Return the [x, y] coordinate for the center point of the cell that contains the specified text.  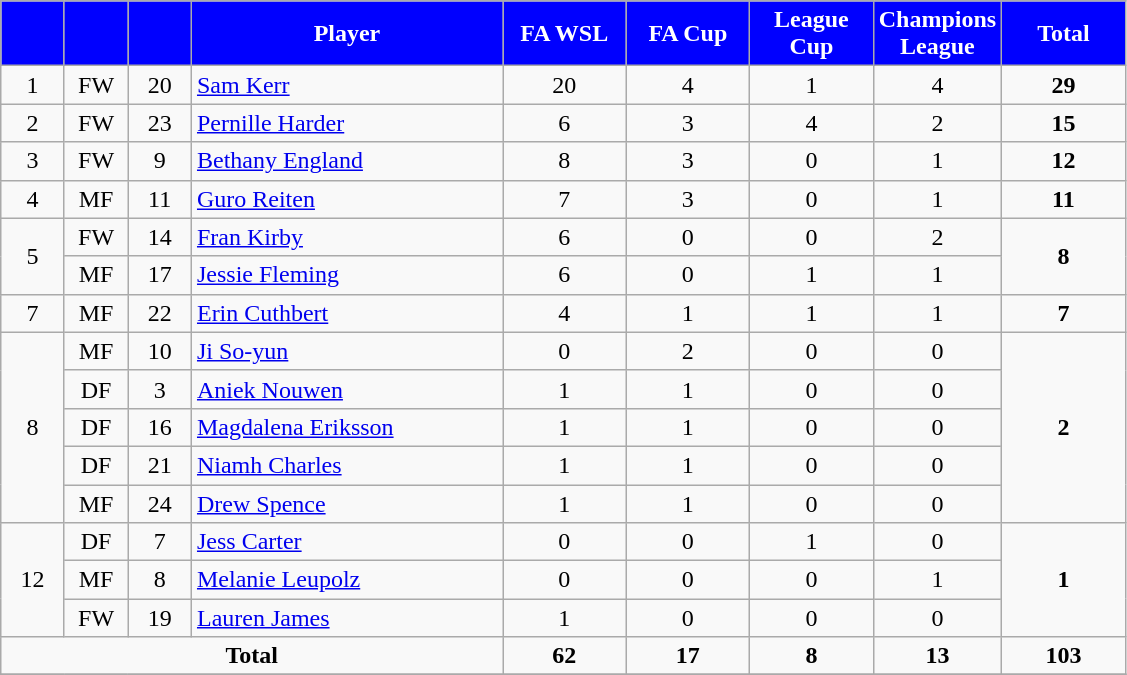
Niamh Charles [346, 465]
Player [346, 34]
Champions League [937, 34]
Magdalena Eriksson [346, 427]
Lauren James [346, 618]
FA WSL [564, 34]
5 [33, 256]
Erin Cuthbert [346, 313]
24 [160, 503]
62 [564, 656]
10 [160, 351]
19 [160, 618]
League Cup [812, 34]
Aniek Nouwen [346, 389]
Jess Carter [346, 542]
Sam Kerr [346, 85]
Bethany England [346, 161]
Drew Spence [346, 503]
21 [160, 465]
9 [160, 161]
15 [1064, 123]
Guro Reiten [346, 199]
14 [160, 237]
Ji So-yun [346, 351]
16 [160, 427]
Fran Kirby [346, 237]
29 [1064, 85]
22 [160, 313]
FA Cup [688, 34]
23 [160, 123]
103 [1064, 656]
Jessie Fleming [346, 275]
Pernille Harder [346, 123]
Melanie Leupolz [346, 580]
13 [937, 656]
